For the text-containing cell, return its midpoint in [X, Y] coordinate format. 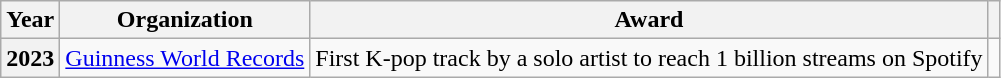
Guinness World Records [185, 58]
2023 [30, 58]
Award [649, 20]
First K-pop track by a solo artist to reach 1 billion streams on Spotify [649, 58]
Organization [185, 20]
Year [30, 20]
